Extract the [X, Y] coordinate from the center of the cell holding the provided text.  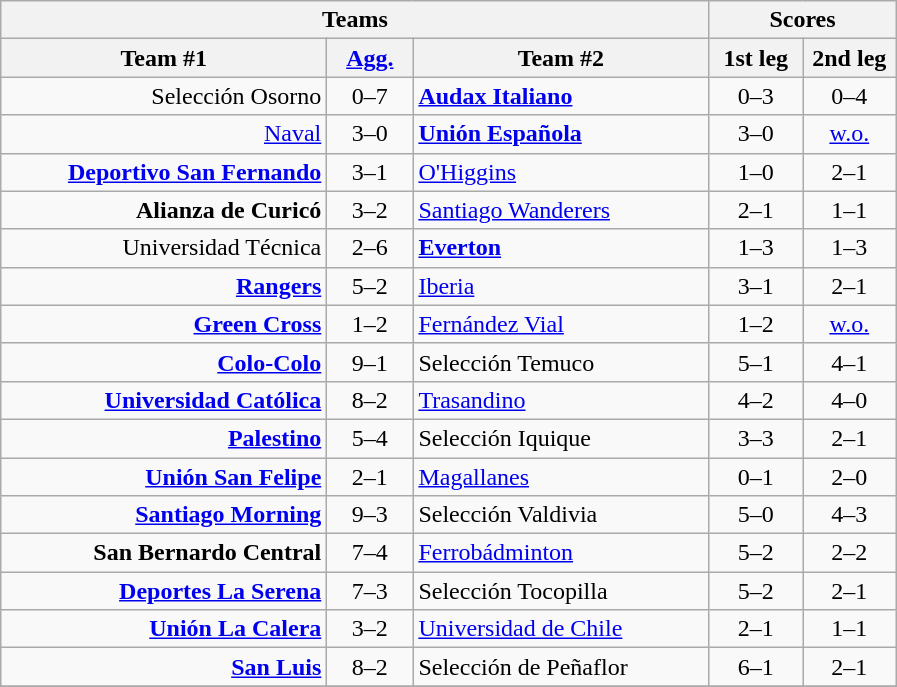
2–0 [849, 477]
4–2 [756, 400]
Santiago Morning [164, 515]
Audax Italiano [561, 96]
Agg. [370, 58]
4–1 [849, 362]
O'Higgins [561, 172]
Everton [561, 248]
Fernández Vial [561, 324]
Magallanes [561, 477]
Deportivo San Fernando [164, 172]
Selección Valdivia [561, 515]
4–0 [849, 400]
Selección de Peñaflor [561, 667]
Trasandino [561, 400]
0–1 [756, 477]
2–6 [370, 248]
1st leg [756, 58]
5–0 [756, 515]
9–1 [370, 362]
Universidad de Chile [561, 629]
Green Cross [164, 324]
Santiago Wanderers [561, 210]
Rangers [164, 286]
Colo-Colo [164, 362]
San Luis [164, 667]
5–1 [756, 362]
Unión La Calera [164, 629]
4–3 [849, 515]
Universidad Técnica [164, 248]
7–4 [370, 553]
Selección Tocopilla [561, 591]
6–1 [756, 667]
Selección Temuco [561, 362]
Selección Osorno [164, 96]
Team #1 [164, 58]
Universidad Católica [164, 400]
1–0 [756, 172]
0–3 [756, 96]
Iberia [561, 286]
Unión San Felipe [164, 477]
Scores [802, 20]
2–2 [849, 553]
Unión Española [561, 134]
0–4 [849, 96]
Alianza de Curicó [164, 210]
3–3 [756, 438]
7–3 [370, 591]
Teams [355, 20]
9–3 [370, 515]
2nd leg [849, 58]
Naval [164, 134]
Ferrobádminton [561, 553]
0–7 [370, 96]
Deportes La Serena [164, 591]
Selección Iquique [561, 438]
Palestino [164, 438]
San Bernardo Central [164, 553]
Team #2 [561, 58]
5–4 [370, 438]
